Identify which cell holds the provided text, then report its (X, Y) central coordinate. 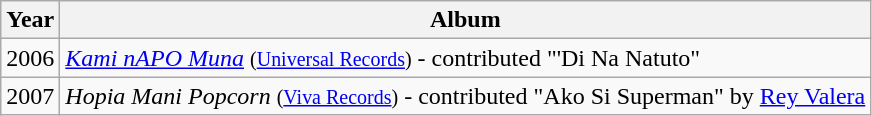
2006 (30, 58)
Hopia Mani Popcorn (Viva Records) - contributed "Ako Si Superman" by Rey Valera (466, 96)
2007 (30, 96)
Year (30, 20)
Album (466, 20)
Kami nAPO Muna (Universal Records) - contributed "'Di Na Natuto" (466, 58)
